Capture the cell that displays the provided text and extract its [x, y] central coordinate. 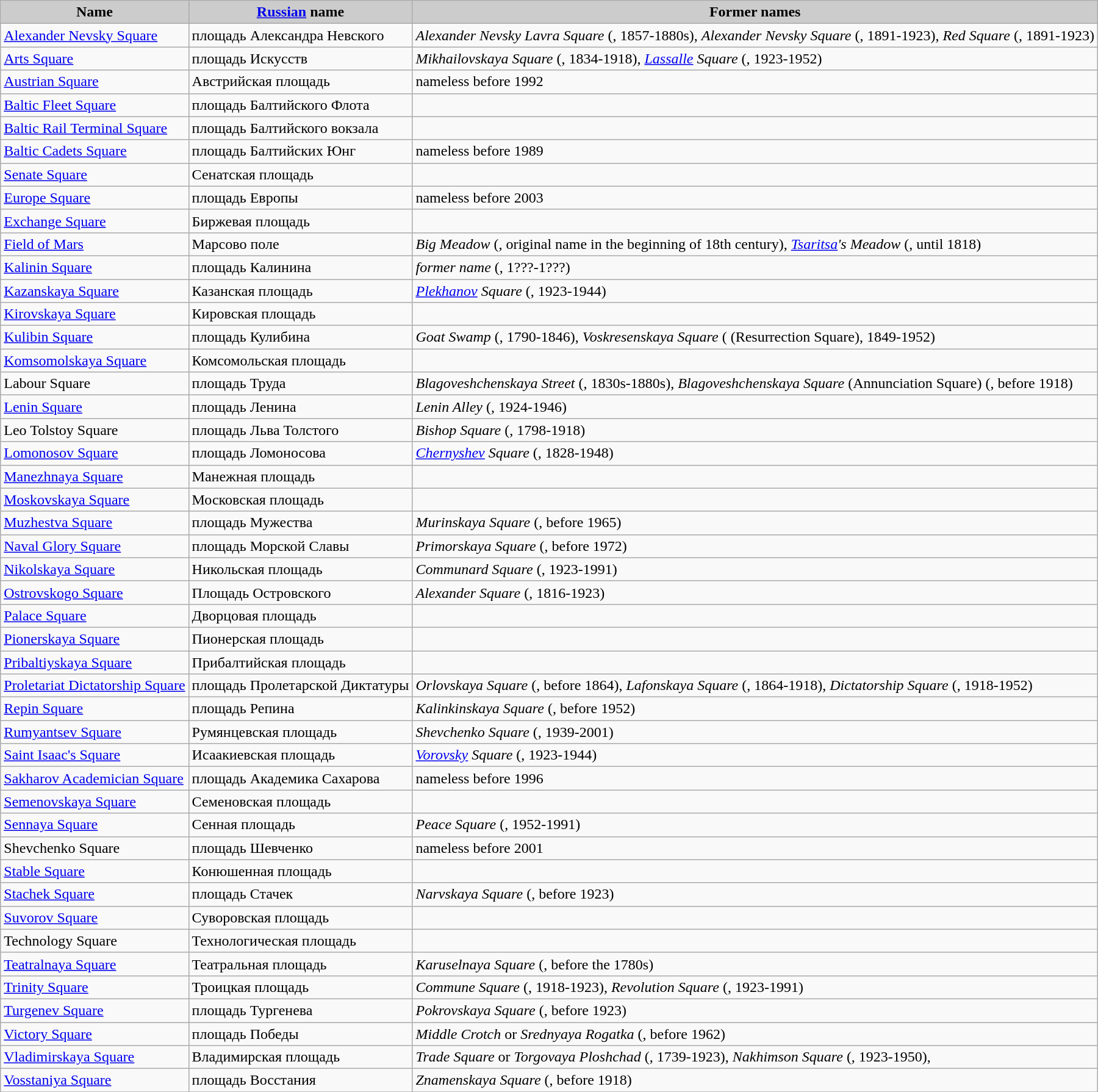
Kazanskaya Square [95, 291]
Komsomolskaya Square [95, 361]
Lenin Square [95, 407]
Alexander Square (, 1816-1923) [755, 592]
Russian name [300, 12]
Московская площадь [300, 500]
Field of Mars [95, 244]
площадь Ломоносова [300, 453]
Chernyshev Square (, 1828-1948) [755, 453]
Peace Square (, 1952-1991) [755, 825]
Ostrovskogo Square [95, 592]
площадь Калинина [300, 267]
Blagoveshchenskaya Street (, 1830s-1880s), Blagoveshchenskaya Square (Annunciation Square) (, before 1918) [755, 384]
Никольская площадь [300, 569]
Technology Square [95, 941]
Narvskaya Square (, before 1923) [755, 894]
Naval Glory Square [95, 546]
Казанская площадь [300, 291]
Марсово поле [300, 244]
Leo Tolstoy Square [95, 430]
Moskovskaya Square [95, 500]
Baltic Cadets Square [95, 151]
Manezhnaya Square [95, 476]
площадь Морской Славы [300, 546]
Znamenskaya Square (, before 1918) [755, 1080]
Bishop Square (, 1798-1918) [755, 430]
Kulibin Square [95, 337]
Mikhailovskaya Square (, 1834-1918), Lassalle Square (, 1923-1952) [755, 59]
Vorovsky Square (, 1923-1944) [755, 755]
площадь Ленина [300, 407]
Senate Square [95, 174]
площадь Академика Сахарова [300, 778]
Middle Crotch or Srednyaya Rogatka (, before 1962) [755, 1034]
Австрийская площадь [300, 82]
Primorskaya Square (, before 1972) [755, 546]
Commune Square (, 1918-1923), Revolution Square (, 1923-1991) [755, 987]
Прибалтийская площадь [300, 662]
Goat Swamp (, 1790-1846), Voskresenskaya Square ( (Resurrection Square), 1849-1952) [755, 337]
Exchange Square [95, 221]
площадь Восстания [300, 1080]
Stachek Square [95, 894]
Shevchenko Square (, 1939-2001) [755, 732]
Sakharov Academician Square [95, 778]
Baltic Fleet Square [95, 105]
Kirovskaya Square [95, 314]
площадь Льва Толстого [300, 430]
Комсомольская площадь [300, 361]
Plekhanov Square (, 1923-1944) [755, 291]
Rumyantsev Square [95, 732]
former name (, 1???-1???) [755, 267]
Teatralnaya Square [95, 964]
площадь Победы [300, 1034]
площадь Мужества [300, 523]
площадь Балтийского вокзала [300, 128]
Shevchenko Square [95, 848]
Манежная площадь [300, 476]
Kalinkinskaya Square (, before 1952) [755, 709]
Lenin Alley (, 1924-1946) [755, 407]
Pribaltiyskaya Square [95, 662]
nameless before 1996 [755, 778]
Austrian Square [95, 82]
Arts Square [95, 59]
площадь Балтийских Юнг [300, 151]
Turgenev Square [95, 1010]
площадь Стачек [300, 894]
Исаакиевская площадь [300, 755]
Big Meadow (, original name in the beginning of 18th century), Tsaritsa's Meadow (, until 1818) [755, 244]
Владимирская площадь [300, 1057]
Saint Isaac's Square [95, 755]
Конюшенная площадь [300, 871]
Trade Square or Torgovaya Ploshchad (, 1739-1923), Nakhimson Square (, 1923-1950), [755, 1057]
площадь Труда [300, 384]
Pionerskaya Square [95, 639]
площадь Тургенева [300, 1010]
Suvorov Square [95, 918]
Технологическая площадь [300, 941]
площадь Пролетарской Диктатуры [300, 686]
Пионерская площадь [300, 639]
площадь Искусств [300, 59]
nameless before 2001 [755, 848]
Alexander Nevsky Square [95, 35]
Семеновская площадь [300, 802]
Суворовская площадь [300, 918]
площадь Александра Невского [300, 35]
Alexander Nevsky Lavra Square (, 1857-1880s), Alexander Nevsky Square (, 1891-1923), Red Square (, 1891-1923) [755, 35]
Proletariat Dictatorship Square [95, 686]
nameless before 2003 [755, 198]
Площадь Островского [300, 592]
площадь Балтийского Флота [300, 105]
Сенатская площадь [300, 174]
Pokrovskaya Square (, before 1923) [755, 1010]
Биржевая площадь [300, 221]
Palace Square [95, 616]
площадь Кулибина [300, 337]
Vosstaniya Square [95, 1080]
Sennaya Square [95, 825]
Former names [755, 12]
Europe Square [95, 198]
площадь Европы [300, 198]
Румянцевская площадь [300, 732]
Karuselnaya Square (, before the 1780s) [755, 964]
Orlovskaya Square (, before 1864), Lafonskaya Square (, 1864-1918), Dictatorship Square (, 1918-1952) [755, 686]
Name [95, 12]
Kalinin Square [95, 267]
Театральная площадь [300, 964]
nameless before 1989 [755, 151]
Lomonosov Square [95, 453]
Muzhestva Square [95, 523]
площадь Шевченко [300, 848]
Semenovskaya Square [95, 802]
Троицкая площадь [300, 987]
Communard Square (, 1923-1991) [755, 569]
Trinity Square [95, 987]
Кировская площадь [300, 314]
nameless before 1992 [755, 82]
Vladimirskaya Square [95, 1057]
Nikolskaya Square [95, 569]
Сенная площадь [300, 825]
Labour Square [95, 384]
Stable Square [95, 871]
площадь Репина [300, 709]
Дворцовая площадь [300, 616]
Baltic Rail Terminal Square [95, 128]
Victory Square [95, 1034]
Murinskaya Square (, before 1965) [755, 523]
Repin Square [95, 709]
